Extract the [X, Y] coordinate from the center of the cell holding the provided text.  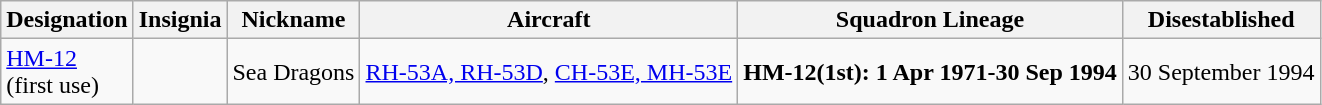
Nickname [294, 20]
HM-12(1st): 1 Apr 1971-30 Sep 1994 [930, 72]
Disestablished [1221, 20]
RH-53A, RH-53D, CH-53E, MH-53E [549, 72]
Insignia [180, 20]
30 September 1994 [1221, 72]
Squadron Lineage [930, 20]
Sea Dragons [294, 72]
Designation [67, 20]
Aircraft [549, 20]
HM-12(first use) [67, 72]
